Return (X, Y) of the center of cell containing provided text 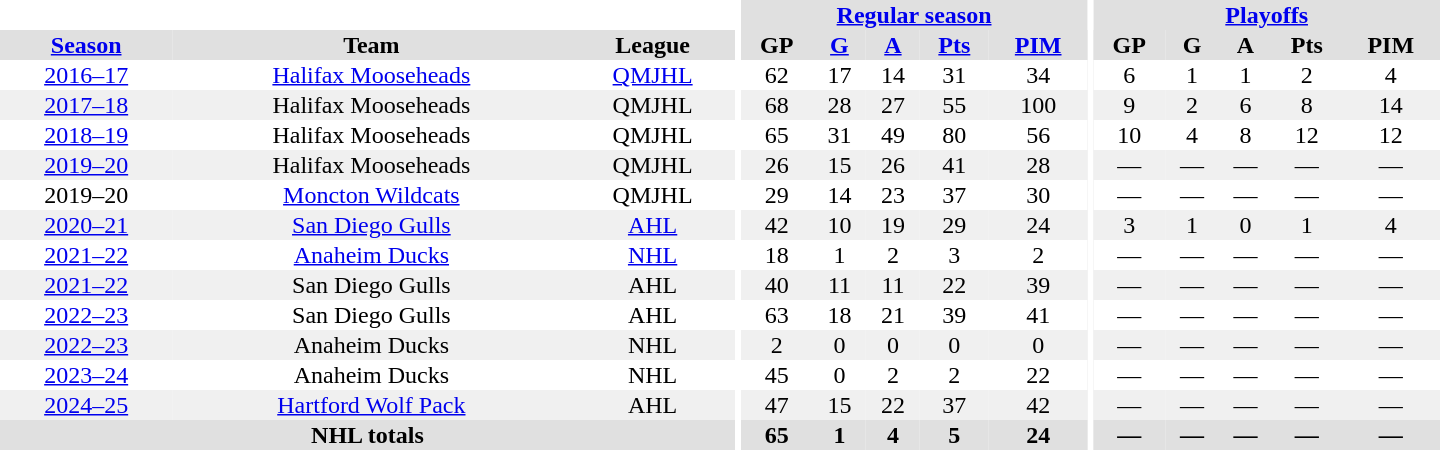
2020–21 (86, 225)
Season (86, 45)
63 (777, 315)
49 (892, 135)
27 (892, 105)
19 (892, 225)
23 (892, 195)
21 (892, 315)
2023–24 (86, 375)
Playoffs (1266, 15)
League (652, 45)
40 (777, 285)
2018–19 (86, 135)
NHL totals (368, 435)
Regular season (914, 15)
68 (777, 105)
17 (840, 75)
56 (1038, 135)
45 (777, 375)
34 (1038, 75)
2024–25 (86, 405)
62 (777, 75)
80 (954, 135)
Team (371, 45)
Moncton Wildcats (371, 195)
30 (1038, 195)
100 (1038, 105)
55 (954, 105)
2017–18 (86, 105)
2016–17 (86, 75)
5 (954, 435)
Hartford Wolf Pack (371, 405)
47 (777, 405)
9 (1129, 105)
